Pinpoint the cell where the given text exists, returning its (x, y) midpoint coordinate. 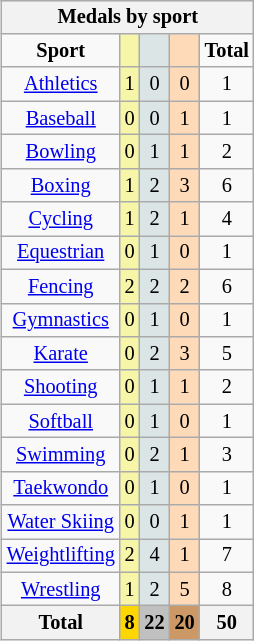
Sport (61, 51)
7 (227, 556)
Cycling (61, 219)
Boxing (61, 185)
Gymnastics (61, 320)
Shooting (61, 387)
Baseball (61, 118)
Taekwondo (61, 488)
Karate (61, 354)
Softball (61, 421)
Water Skiing (61, 522)
20 (185, 623)
Weightlifting (61, 556)
Wrestling (61, 589)
50 (227, 623)
22 (155, 623)
Medals by sport (128, 17)
Bowling (61, 152)
Fencing (61, 286)
Athletics (61, 84)
Equestrian (61, 253)
Swimming (61, 455)
